Find where the given text appears and provide that cell's center as (X, Y) coordinate. 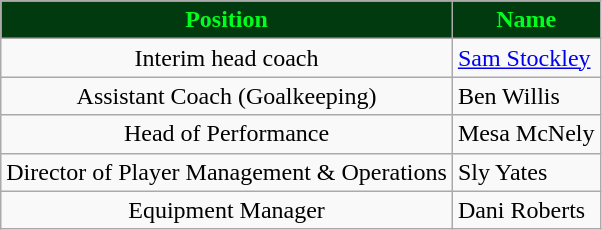
Ben Willis (526, 96)
Interim head coach (227, 58)
Director of Player Management & Operations (227, 172)
Head of Performance (227, 134)
Sam Stockley (526, 58)
Dani Roberts (526, 210)
Equipment Manager (227, 210)
Position (227, 20)
Sly Yates (526, 172)
Assistant Coach (Goalkeeping) (227, 96)
Name (526, 20)
Mesa McNely (526, 134)
